Detect which cell encompasses the target text, then output its (x, y) center coordinate. 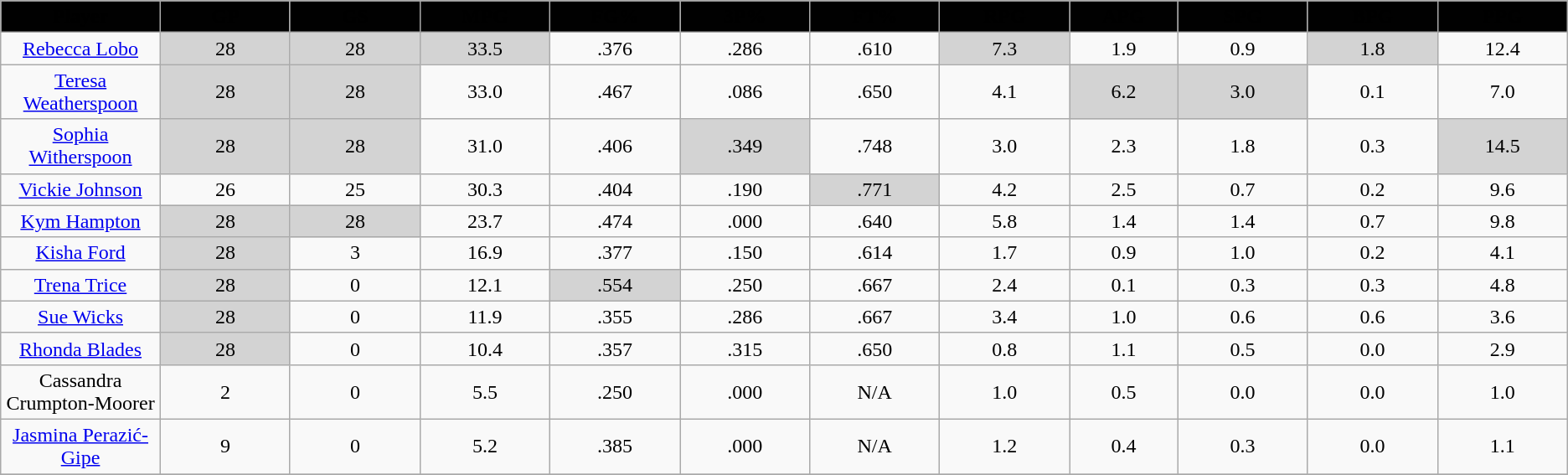
5.8 (1005, 221)
23.7 (484, 221)
5.5 (484, 392)
.610 (874, 49)
.377 (615, 253)
MPG (484, 17)
30.3 (484, 189)
.349 (745, 146)
FG% (615, 17)
9.6 (1503, 189)
Kym Hampton (80, 221)
1.2 (1005, 446)
SPG (1243, 17)
9 (224, 446)
Rebecca Lobo (80, 49)
.190 (745, 189)
Cassandra Crumpton-Moorer (80, 392)
.086 (745, 92)
31.0 (484, 146)
0.4 (1124, 446)
1.9 (1124, 49)
Jasmina Perazić-Gipe (80, 446)
25 (355, 189)
.357 (615, 349)
3.6 (1503, 317)
7.3 (1005, 49)
FT% (874, 17)
11.9 (484, 317)
.474 (615, 221)
.150 (745, 253)
.640 (874, 221)
Sophia Witherspoon (80, 146)
.748 (874, 146)
9.8 (1503, 221)
Kisha Ford (80, 253)
Rhonda Blades (80, 349)
.771 (874, 189)
26 (224, 189)
.554 (615, 285)
Teresa Weatherspoon (80, 92)
2.4 (1005, 285)
4.8 (1503, 285)
10.4 (484, 349)
.376 (615, 49)
.355 (615, 317)
12.1 (484, 285)
2.3 (1124, 146)
0.8 (1005, 349)
.467 (615, 92)
1.7 (1005, 253)
2 (224, 392)
6.2 (1124, 92)
RPG (1005, 17)
Vickie Johnson (80, 189)
5.2 (484, 446)
.404 (615, 189)
GS (355, 17)
4.2 (1005, 189)
.315 (745, 349)
3.4 (1005, 317)
2.9 (1503, 349)
.614 (874, 253)
16.9 (484, 253)
.406 (615, 146)
3P% (745, 17)
Sue Wicks (80, 317)
Trena Trice (80, 285)
GP (224, 17)
14.5 (1503, 146)
.385 (615, 446)
2.5 (1124, 189)
12.4 (1503, 49)
Player (80, 17)
33.5 (484, 49)
APG (1124, 17)
33.0 (484, 92)
7.0 (1503, 92)
PPG (1503, 17)
3 (355, 253)
BPG (1372, 17)
